Identify which cell holds the provided text, then report its (x, y) central coordinate. 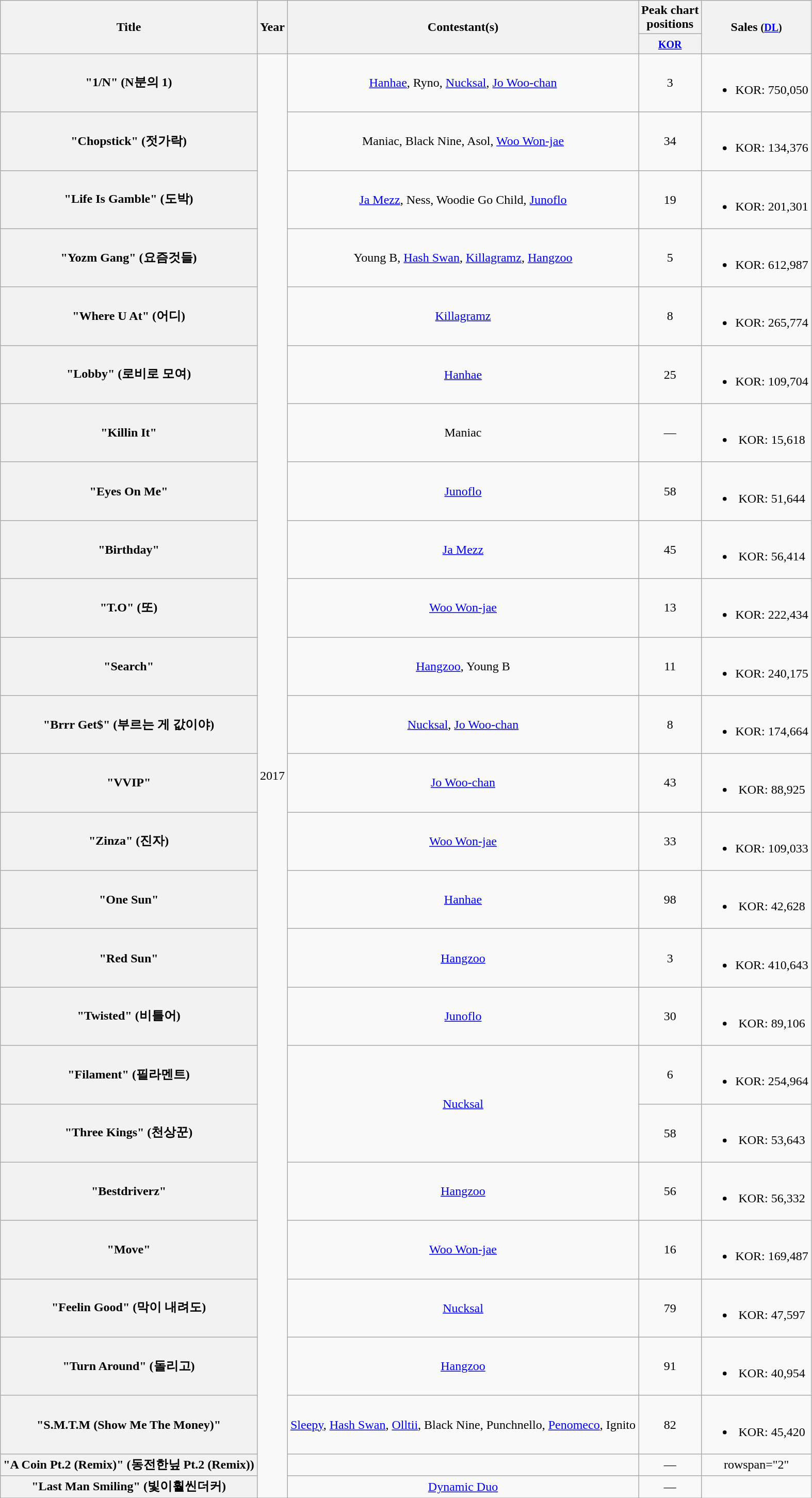
"Eyes On Me" (129, 491)
2017 (272, 776)
"T.O" (또) (129, 608)
"S.M.T.M (Show Me The Money)" (129, 1424)
56 (670, 1191)
KOR: 51,644 (756, 491)
KOR (670, 44)
rowspan="2" (756, 1464)
Year (272, 27)
KOR: 222,434 (756, 608)
33 (670, 841)
Title (129, 27)
KOR: 410,643 (756, 958)
KOR: 88,925 (756, 783)
Dynamic Duo (463, 1487)
Young B, Hash Swan, Killagramz, Hangzoo (463, 258)
KOR: 53,643 (756, 1133)
"Lobby" (로비로 모여) (129, 375)
"Chopstick" (젓가락) (129, 141)
KOR: 240,175 (756, 666)
KOR: 265,774 (756, 316)
"Feelin Good" (막이 내려도) (129, 1308)
KOR: 134,376 (756, 141)
Sleepy, Hash Swan, Olltii, Black Nine, Punchnello, Penomeco, Ignito (463, 1424)
Peak chart positions (670, 18)
45 (670, 549)
KOR: 612,987 (756, 258)
KOR: 15,618 (756, 432)
Ja Mezz, Ness, Woodie Go Child, Junoflo (463, 199)
KOR: 254,964 (756, 1074)
"Filament" (필라멘트) (129, 1074)
KOR: 40,954 (756, 1366)
82 (670, 1424)
13 (670, 608)
Hanhae, Ryno, Nucksal, Jo Woo-chan (463, 83)
"Red Sun" (129, 958)
34 (670, 141)
5 (670, 258)
KOR: 201,301 (756, 199)
91 (670, 1366)
KOR: 109,033 (756, 841)
"Brrr Get$" (부르는 게 값이야) (129, 724)
"Last Man Smiling" (빛이훨씬더커) (129, 1487)
Hangzoo, Young B (463, 666)
KOR: 89,106 (756, 1017)
"One Sun" (129, 900)
25 (670, 375)
Killagramz (463, 316)
"A Coin Pt.2 (Remix)" (동전한닢 Pt.2 (Remix)) (129, 1464)
"Yozm Gang" (요즘것들) (129, 258)
16 (670, 1250)
Sales (DL) (756, 27)
11 (670, 666)
KOR: 42,628 (756, 900)
98 (670, 900)
30 (670, 1017)
"Zinza" (진자) (129, 841)
KOR: 56,332 (756, 1191)
"Life Is Gamble" (도박) (129, 199)
KOR: 45,420 (756, 1424)
KOR: 56,414 (756, 549)
"VVIP" (129, 783)
"Bestdriverz" (129, 1191)
Maniac (463, 432)
KOR: 750,050 (756, 83)
Contestant(s) (463, 27)
KOR: 109,704 (756, 375)
6 (670, 1074)
"Killin It" (129, 432)
19 (670, 199)
Jo Woo-chan (463, 783)
43 (670, 783)
Maniac, Black Nine, Asol, Woo Won-jae (463, 141)
"Birthday" (129, 549)
"Move" (129, 1250)
"Twisted" (비틀어) (129, 1017)
"Search" (129, 666)
Nucksal, Jo Woo-chan (463, 724)
Ja Mezz (463, 549)
"Where U At" (어디) (129, 316)
KOR: 169,487 (756, 1250)
"Turn Around" (돌리고) (129, 1366)
KOR: 174,664 (756, 724)
79 (670, 1308)
"1/N" (N분의 1) (129, 83)
KOR: 47,597 (756, 1308)
"Three Kings" (천상꾼) (129, 1133)
